For the text-containing cell, return its midpoint in (x, y) coordinate format. 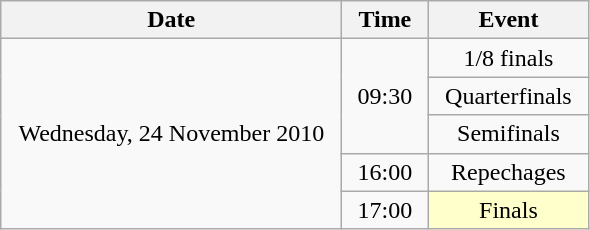
Repechages (508, 172)
09:30 (385, 96)
Finals (508, 210)
Time (385, 20)
Semifinals (508, 134)
Quarterfinals (508, 96)
Date (172, 20)
1/8 finals (508, 58)
17:00 (385, 210)
Wednesday, 24 November 2010 (172, 134)
16:00 (385, 172)
Event (508, 20)
